From the cell containing the given text, extract its center point as (X, Y) coordinate. 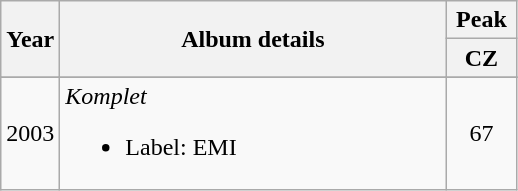
CZ (482, 58)
2003 (30, 134)
67 (482, 134)
Album details (253, 39)
Peak (482, 20)
KompletLabel: EMI (253, 134)
Year (30, 39)
